Identify which cell holds the provided text, then report its (X, Y) central coordinate. 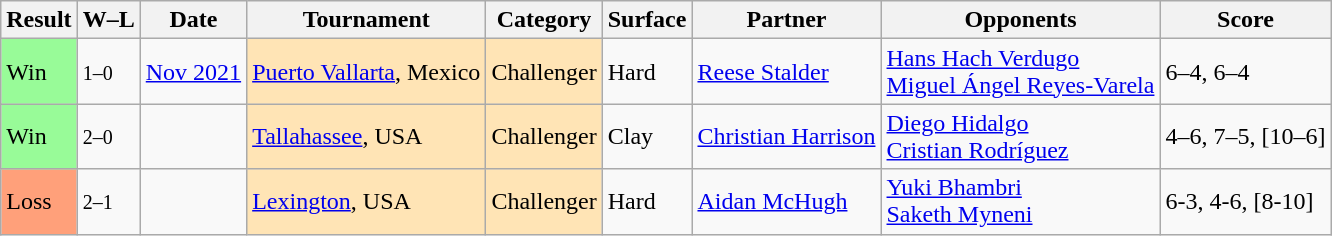
Nov 2021 (193, 72)
Yuki Bhambri Saketh Myneni (1020, 202)
Tallahassee, USA (366, 136)
Category (544, 20)
Partner (786, 20)
Christian Harrison (786, 136)
Score (1246, 20)
Puerto Vallarta, Mexico (366, 72)
1–0 (108, 72)
Tournament (366, 20)
Opponents (1020, 20)
6–4, 6–4 (1246, 72)
Surface (647, 20)
Reese Stalder (786, 72)
Date (193, 20)
Loss (39, 202)
2–0 (108, 136)
Clay (647, 136)
W–L (108, 20)
Diego Hidalgo Cristian Rodríguez (1020, 136)
Lexington, USA (366, 202)
6-3, 4-6, [8-10] (1246, 202)
4–6, 7–5, [10–6] (1246, 136)
Aidan McHugh (786, 202)
Hans Hach Verdugo Miguel Ángel Reyes-Varela (1020, 72)
Result (39, 20)
2–1 (108, 202)
